For the text-containing cell, return its midpoint in (x, y) coordinate format. 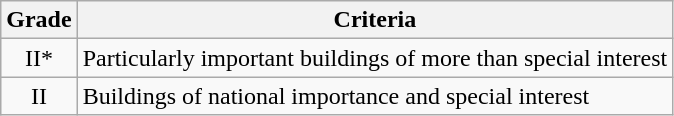
II* (39, 58)
Criteria (375, 20)
II (39, 96)
Buildings of national importance and special interest (375, 96)
Grade (39, 20)
Particularly important buildings of more than special interest (375, 58)
